Extract the [x, y] coordinate from the center of the cell holding the provided text.  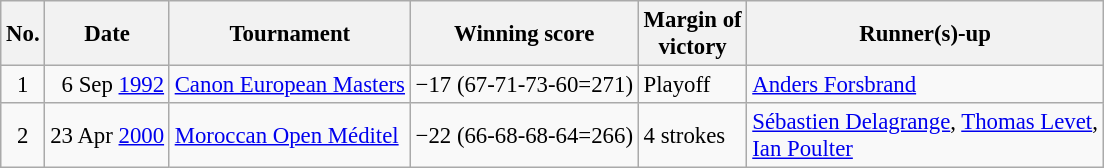
1 [23, 85]
Runner(s)-up [925, 34]
Canon European Masters [290, 85]
2 [23, 136]
Winning score [524, 34]
Anders Forsbrand [925, 85]
Moroccan Open Méditel [290, 136]
6 Sep 1992 [107, 85]
Playoff [692, 85]
4 strokes [692, 136]
Date [107, 34]
Margin ofvictory [692, 34]
−17 (67-71-73-60=271) [524, 85]
Sébastien Delagrange, Thomas Levet, Ian Poulter [925, 136]
No. [23, 34]
−22 (66-68-68-64=266) [524, 136]
23 Apr 2000 [107, 136]
Tournament [290, 34]
